Locate the cell with the specified text and output its [x, y] center coordinate. 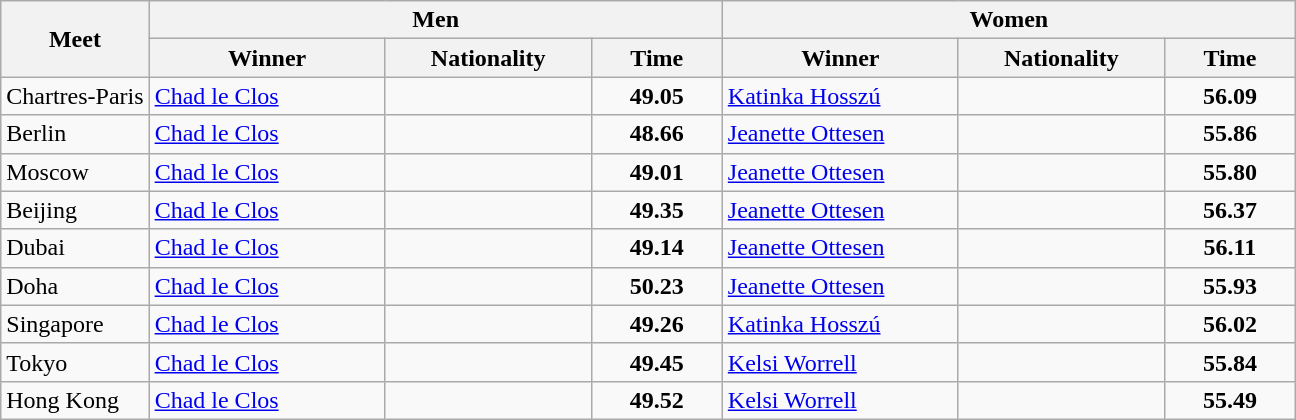
Moscow [75, 172]
Singapore [75, 324]
Hong Kong [75, 400]
55.84 [1230, 362]
49.26 [656, 324]
55.93 [1230, 286]
56.11 [1230, 248]
Chartres-Paris [75, 96]
49.35 [656, 210]
56.02 [1230, 324]
56.09 [1230, 96]
49.52 [656, 400]
Men [436, 20]
55.49 [1230, 400]
Meet [75, 39]
Women [1008, 20]
49.14 [656, 248]
Beijing [75, 210]
55.80 [1230, 172]
55.86 [1230, 134]
49.05 [656, 96]
50.23 [656, 286]
Tokyo [75, 362]
56.37 [1230, 210]
Doha [75, 286]
Berlin [75, 134]
49.45 [656, 362]
Dubai [75, 248]
48.66 [656, 134]
49.01 [656, 172]
